Identify which cell holds the provided text, then report its [X, Y] central coordinate. 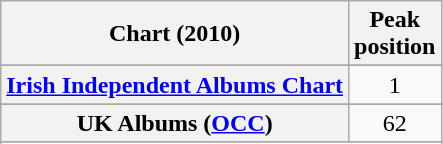
UK Albums (OCC) [175, 123]
62 [395, 123]
Peakposition [395, 34]
Chart (2010) [175, 34]
Irish Independent Albums Chart [175, 85]
1 [395, 85]
